Output the (x, y) coordinate of the center of the cell containing the given text.  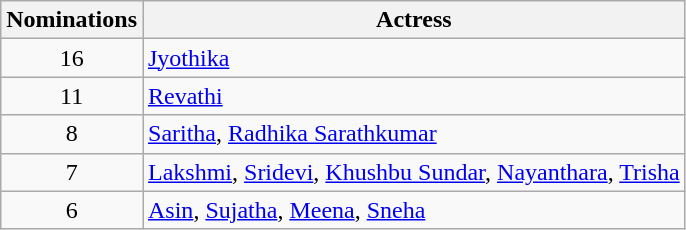
Lakshmi, Sridevi, Khushbu Sundar, Nayanthara, Trisha (414, 172)
16 (72, 58)
Asin, Sujatha, Meena, Sneha (414, 210)
Nominations (72, 20)
11 (72, 96)
Jyothika (414, 58)
8 (72, 134)
7 (72, 172)
6 (72, 210)
Actress (414, 20)
Saritha, Radhika Sarathkumar (414, 134)
Revathi (414, 96)
